Provide the [x, y] coordinate of the cell's center where the given text is located.  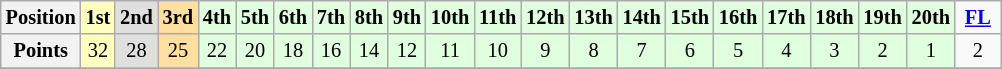
10 [498, 51]
4 [786, 51]
Points [41, 51]
22 [217, 51]
7th [331, 17]
10th [450, 17]
8th [369, 17]
32 [98, 51]
3 [834, 51]
8 [593, 51]
12th [545, 17]
28 [136, 51]
3rd [178, 17]
18th [834, 17]
6 [690, 51]
15th [690, 17]
9th [407, 17]
1 [931, 51]
16 [331, 51]
11 [450, 51]
18 [293, 51]
17th [786, 17]
5th [255, 17]
Position [41, 17]
16th [738, 17]
2nd [136, 17]
20 [255, 51]
12 [407, 51]
13th [593, 17]
7 [642, 51]
4th [217, 17]
25 [178, 51]
6th [293, 17]
14th [642, 17]
9 [545, 51]
FL [978, 17]
20th [931, 17]
11th [498, 17]
19th [883, 17]
5 [738, 51]
14 [369, 51]
1st [98, 17]
